Return (X, Y) of the center of cell containing provided text 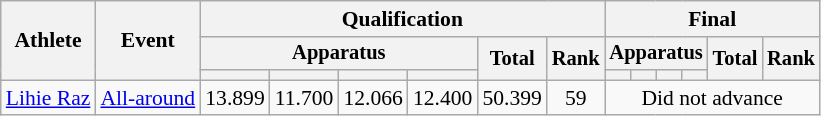
12.400 (442, 98)
Did not advance (712, 98)
11.700 (304, 98)
Event (148, 40)
All-around (148, 98)
Athlete (48, 40)
13.899 (234, 98)
12.066 (372, 98)
59 (576, 98)
Qualification (402, 19)
Lihie Raz (48, 98)
Final (712, 19)
50.399 (512, 98)
